Locate the cell with the specified text and output its (x, y) center coordinate. 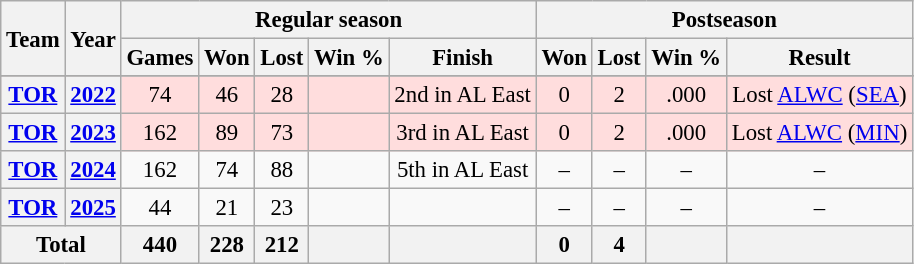
Year (93, 38)
73 (282, 133)
Finish (462, 58)
440 (160, 245)
5th in AL East (462, 170)
Postseason (724, 20)
Regular season (328, 20)
228 (227, 245)
2023 (93, 133)
2025 (93, 208)
88 (282, 170)
44 (160, 208)
2nd in AL East (462, 95)
Lost ALWC (SEA) (819, 95)
212 (282, 245)
3rd in AL East (462, 133)
Total (61, 245)
Team (33, 38)
89 (227, 133)
Lost ALWC (MIN) (819, 133)
28 (282, 95)
23 (282, 208)
21 (227, 208)
Result (819, 58)
Games (160, 58)
4 (619, 245)
2024 (93, 170)
46 (227, 95)
2022 (93, 95)
